For the text-containing cell, return its midpoint in [X, Y] coordinate format. 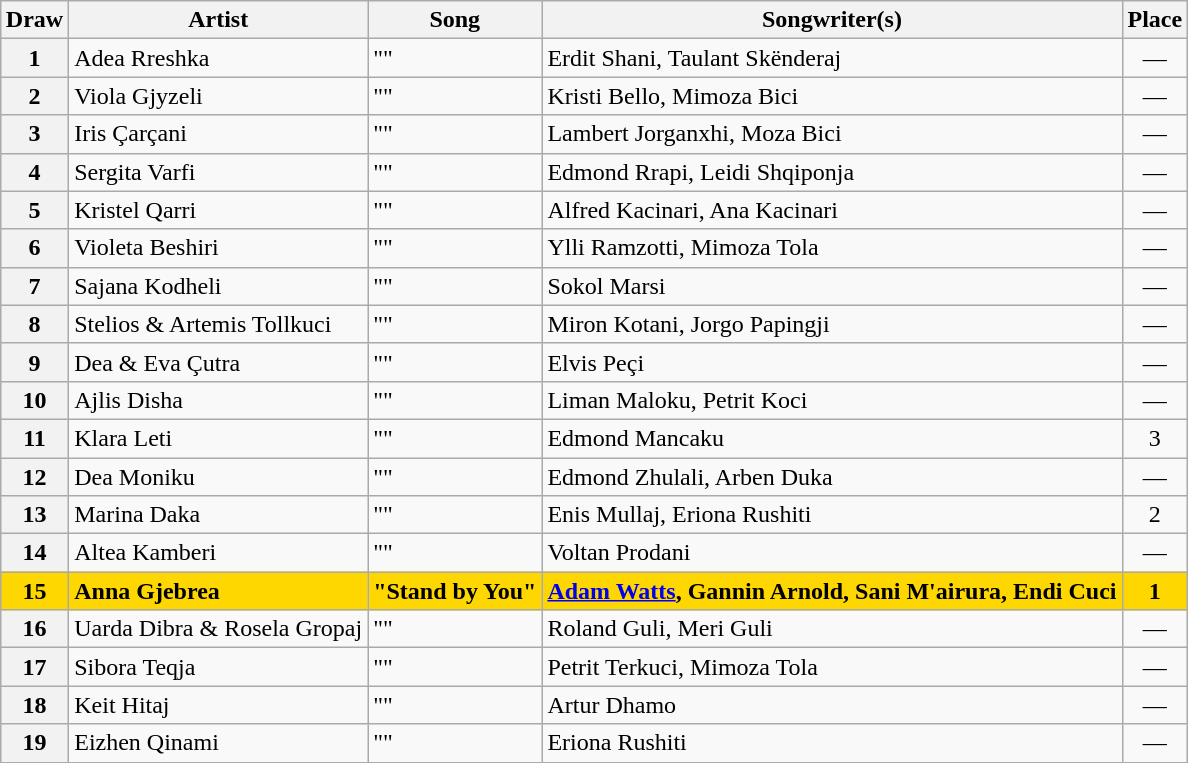
Ajlis Disha [218, 400]
19 [34, 743]
Altea Kamberi [218, 553]
6 [34, 248]
Klara Leti [218, 438]
Sibora Teqja [218, 667]
Draw [34, 20]
Uarda Dibra & Rosela Gropaj [218, 629]
Anna Gjebrea [218, 591]
Voltan Prodani [832, 553]
12 [34, 477]
Kristel Qarri [218, 210]
Eizhen Qinami [218, 743]
"Stand by You" [455, 591]
Roland Guli, Meri Guli [832, 629]
Sergita Varfi [218, 172]
4 [34, 172]
5 [34, 210]
Sokol Marsi [832, 286]
Elvis Peçi [832, 362]
Edmond Rrapi, Leidi Shqiponja [832, 172]
Erdit Shani, Taulant Skënderaj [832, 58]
Kristi Bello, Mimoza Bici [832, 96]
Adea Rreshka [218, 58]
Violeta Beshiri [218, 248]
Dea Moniku [218, 477]
9 [34, 362]
Viola Gjyzeli [218, 96]
11 [34, 438]
Liman Maloku, Petrit Koci [832, 400]
Artist [218, 20]
Marina Daka [218, 515]
17 [34, 667]
Adam Watts, Gannin Arnold, Sani M'airura, Endi Cuci [832, 591]
Iris Çarçani [218, 134]
10 [34, 400]
Place [1155, 20]
13 [34, 515]
Eriona Rushiti [832, 743]
15 [34, 591]
Ylli Ramzotti, Mimoza Tola [832, 248]
Artur Dhamo [832, 705]
Keit Hitaj [218, 705]
Enis Mullaj, Eriona Rushiti [832, 515]
Stelios & Artemis Tollkuci [218, 324]
Song [455, 20]
Edmond Zhulali, Arben Duka [832, 477]
16 [34, 629]
Lambert Jorganxhi, Moza Bici [832, 134]
Songwriter(s) [832, 20]
Miron Kotani, Jorgo Papingji [832, 324]
Petrit Terkuci, Mimoza Tola [832, 667]
18 [34, 705]
7 [34, 286]
Edmond Mancaku [832, 438]
Sajana Kodheli [218, 286]
Alfred Kacinari, Ana Kacinari [832, 210]
14 [34, 553]
8 [34, 324]
Dea & Eva Çutra [218, 362]
